Output the (x, y) coordinate of the center of the cell containing the given text.  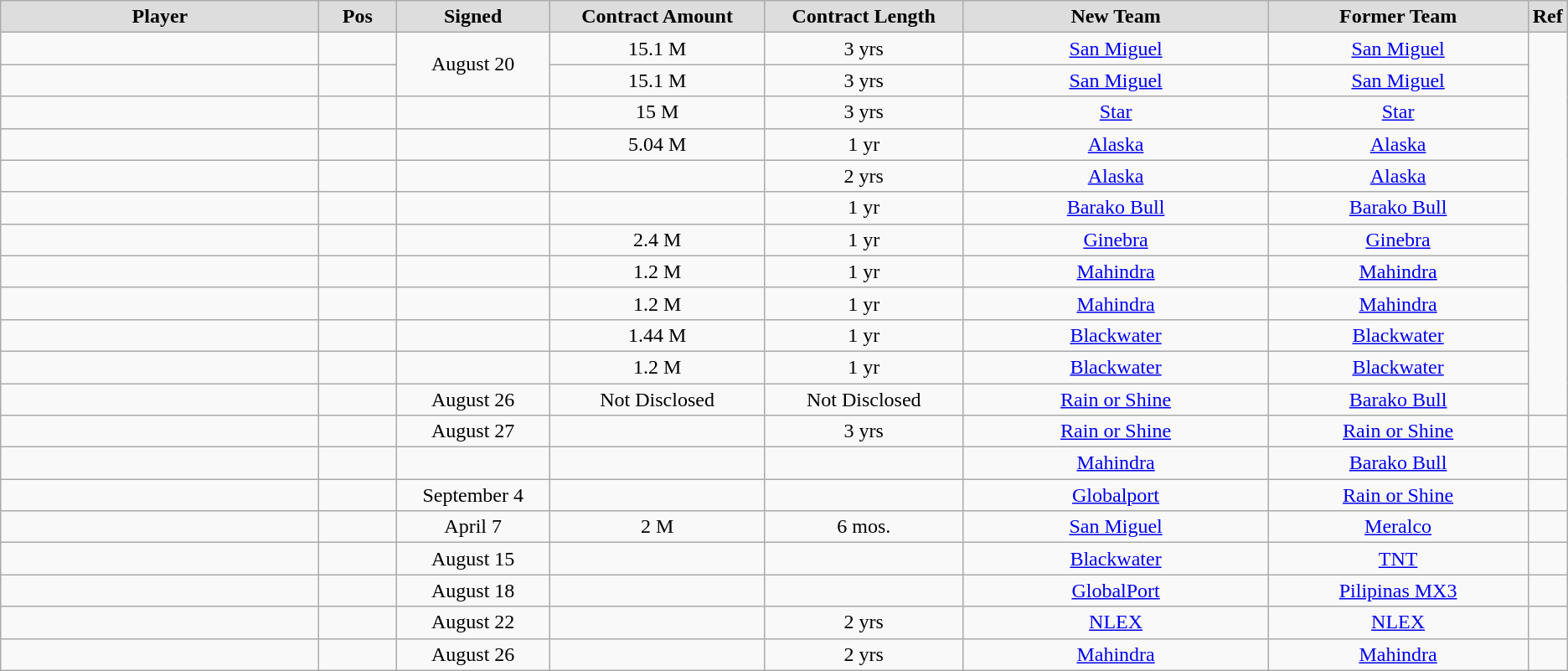
2 M (658, 527)
September 4 (473, 495)
Pilipinas MX3 (1398, 591)
August 18 (473, 591)
August 20 (473, 65)
TNT (1398, 559)
August 27 (473, 431)
6 mos. (864, 527)
April 7 (473, 527)
5.04 M (658, 144)
Contract Amount (658, 17)
August 22 (473, 622)
Former Team (1398, 17)
Pos (358, 17)
August 15 (473, 559)
Player (160, 17)
Ref (1548, 17)
Meralco (1398, 527)
2.4 M (658, 240)
15 M (658, 112)
Contract Length (864, 17)
1.44 M (658, 335)
Globalport (1116, 495)
Signed (473, 17)
GlobalPort (1116, 591)
New Team (1116, 17)
